Return the [x, y] coordinate for the center point of the cell that contains the specified text.  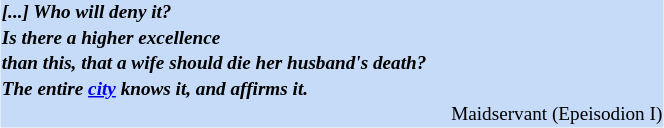
The entire city knows it, and affirms it. [332, 89]
[...] Who will deny it? [332, 13]
Maidservant (Epeisodion I) [332, 115]
Is there a higher excellence [332, 39]
than this, that a wife should die her husband's death? [332, 64]
